Extract the (X, Y) coordinate from the center of the cell holding the provided text.  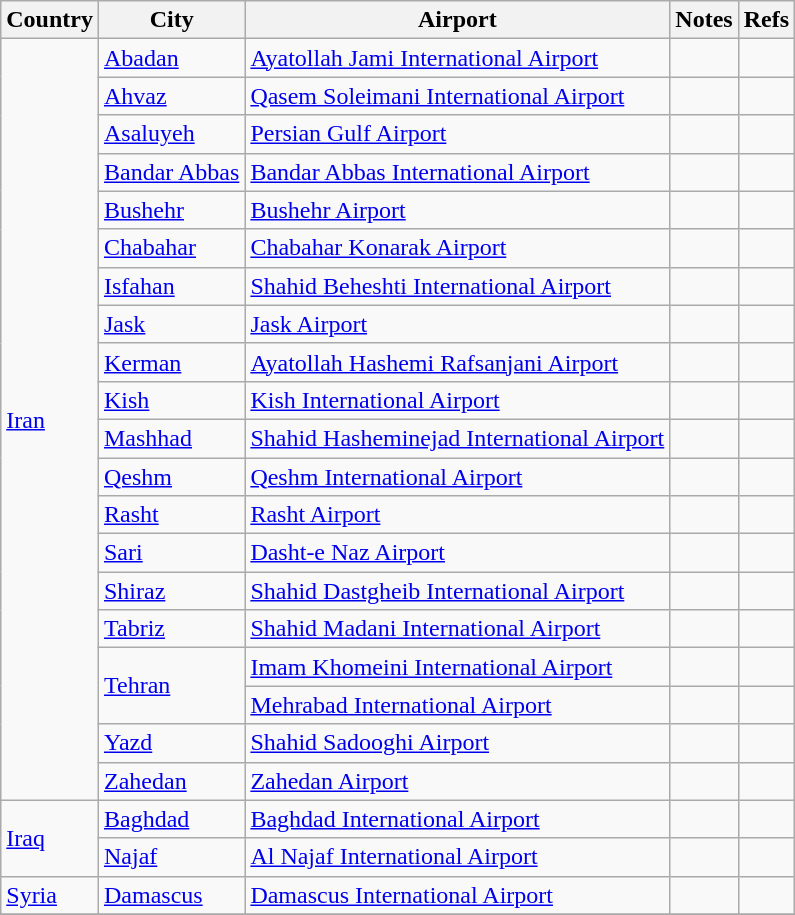
Shahid Madani International Airport (458, 629)
Ayatollah Jami International Airport (458, 58)
Shiraz (171, 591)
Kish (171, 400)
Iraq (50, 838)
Sari (171, 553)
Zahedan Airport (458, 781)
Ayatollah Hashemi Rafsanjani Airport (458, 362)
Bandar Abbas International Airport (458, 172)
Rasht Airport (458, 515)
Refs (766, 20)
Damascus International Airport (458, 895)
Najaf (171, 857)
Mehrabad International Airport (458, 705)
Tabriz (171, 629)
Chabahar (171, 248)
Iran (50, 420)
Bushehr (171, 210)
Asaluyeh (171, 134)
Syria (50, 895)
Ahvaz (171, 96)
Imam Khomeini International Airport (458, 667)
Qeshm (171, 477)
Zahedan (171, 781)
Chabahar Konarak Airport (458, 248)
Tehran (171, 686)
Notes (704, 20)
Qasem Soleimani International Airport (458, 96)
Country (50, 20)
Abadan (171, 58)
Shahid Hasheminejad International Airport (458, 438)
Damascus (171, 895)
Rasht (171, 515)
Shahid Beheshti International Airport (458, 286)
Yazd (171, 743)
Persian Gulf Airport (458, 134)
Jask (171, 324)
Dasht-e Naz Airport (458, 553)
Shahid Sadooghi Airport (458, 743)
Airport (458, 20)
Mashhad (171, 438)
Bushehr Airport (458, 210)
Kish International Airport (458, 400)
Isfahan (171, 286)
Jask Airport (458, 324)
Kerman (171, 362)
Bandar Abbas (171, 172)
Baghdad International Airport (458, 819)
Al Najaf International Airport (458, 857)
Shahid Dastgheib International Airport (458, 591)
City (171, 20)
Qeshm International Airport (458, 477)
Baghdad (171, 819)
